From the cell containing the given text, extract its center point as (X, Y) coordinate. 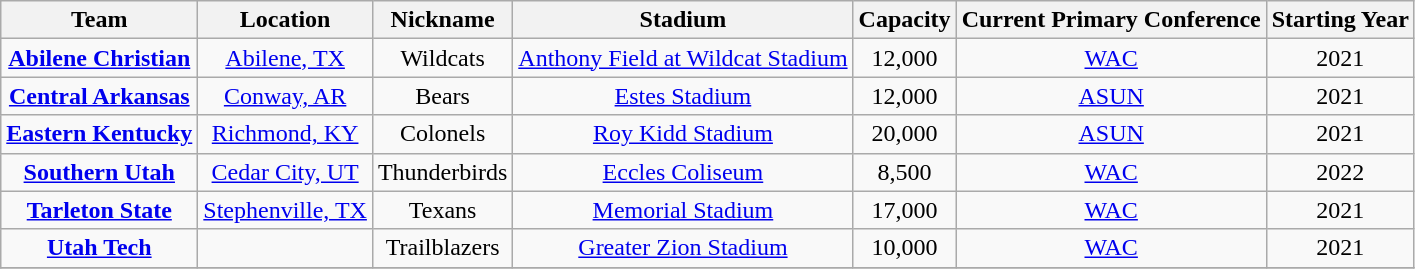
8,500 (904, 172)
Estes Stadium (683, 96)
Abilene Christian (100, 58)
Nickname (442, 20)
Colonels (442, 134)
17,000 (904, 210)
Cedar City, UT (286, 172)
Stadium (683, 20)
Location (286, 20)
Starting Year (1340, 20)
Stephenville, TX (286, 210)
Conway, AR (286, 96)
Eccles Coliseum (683, 172)
Texans (442, 210)
Thunderbirds (442, 172)
Utah Tech (100, 248)
Richmond, KY (286, 134)
Tarleton State (100, 210)
Anthony Field at Wildcat Stadium (683, 58)
Greater Zion Stadium (683, 248)
Bears (442, 96)
20,000 (904, 134)
Current Primary Conference (1111, 20)
Southern Utah (100, 172)
Team (100, 20)
Abilene, TX (286, 58)
Central Arkansas (100, 96)
Eastern Kentucky (100, 134)
Wildcats (442, 58)
2022 (1340, 172)
Capacity (904, 20)
10,000 (904, 248)
Memorial Stadium (683, 210)
Roy Kidd Stadium (683, 134)
Trailblazers (442, 248)
